Extract the [x, y] coordinate from the center of the cell holding the provided text.  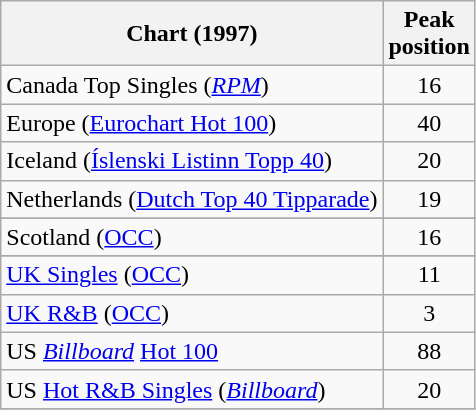
Netherlands (Dutch Top 40 Tipparade) [192, 199]
40 [429, 123]
UK Singles (OCC) [192, 275]
88 [429, 351]
Scotland (OCC) [192, 237]
US Hot R&B Singles (Billboard) [192, 389]
UK R&B (OCC) [192, 313]
3 [429, 313]
Europe (Eurochart Hot 100) [192, 123]
Canada Top Singles (RPM) [192, 85]
19 [429, 199]
US Billboard Hot 100 [192, 351]
Peakposition [429, 34]
Iceland (Íslenski Listinn Topp 40) [192, 161]
Chart (1997) [192, 34]
11 [429, 275]
